Identify which cell holds the provided text, then report its (X, Y) central coordinate. 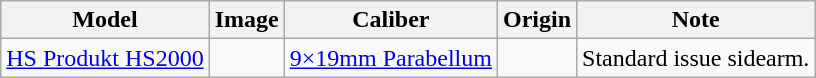
9×19mm Parabellum (390, 58)
Note (696, 20)
Standard issue sidearm. (696, 58)
Origin (536, 20)
Model (105, 20)
Caliber (390, 20)
HS Produkt HS2000 (105, 58)
Image (246, 20)
